Pinpoint the cell where the given text exists, returning its (X, Y) midpoint coordinate. 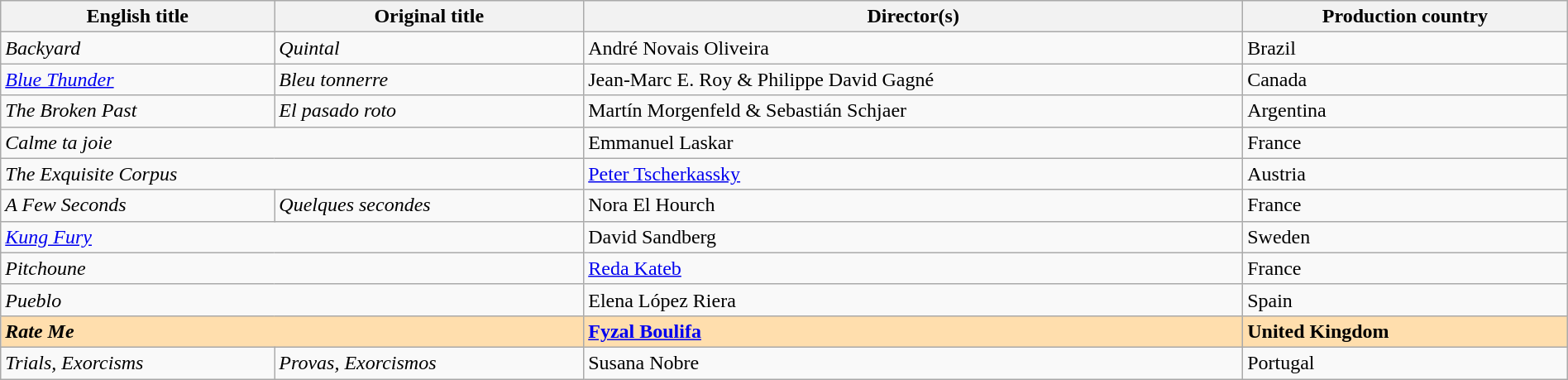
Jean-Marc E. Roy & Philippe David Gagné (913, 79)
Sweden (1406, 237)
Backyard (137, 48)
United Kingdom (1406, 331)
Elena López Riera (913, 300)
Susana Nobre (913, 363)
English title (137, 17)
Bleu tonnerre (429, 79)
André Novais Oliveira (913, 48)
Quintal (429, 48)
Trials, Exorcisms (137, 363)
Blue Thunder (137, 79)
The Exquisite Corpus (293, 174)
Quelques secondes (429, 205)
Pueblo (293, 300)
The Broken Past (137, 111)
Original title (429, 17)
Fyzal Boulifa (913, 331)
Reda Kateb (913, 268)
A Few Seconds (137, 205)
Emmanuel Laskar (913, 142)
Kung Fury (293, 237)
El pasado roto (429, 111)
Canada (1406, 79)
Calme ta joie (293, 142)
Brazil (1406, 48)
Director(s) (913, 17)
Austria (1406, 174)
Peter Tscherkassky (913, 174)
Provas, Exorcismos (429, 363)
Argentina (1406, 111)
Pitchoune (293, 268)
Rate Me (293, 331)
Martín Morgenfeld & Sebastián Schjaer (913, 111)
David Sandberg (913, 237)
Nora El Hourch (913, 205)
Spain (1406, 300)
Production country (1406, 17)
Portugal (1406, 363)
